Determine the (X, Y) coordinate at the center of the cell enclosing the given text.  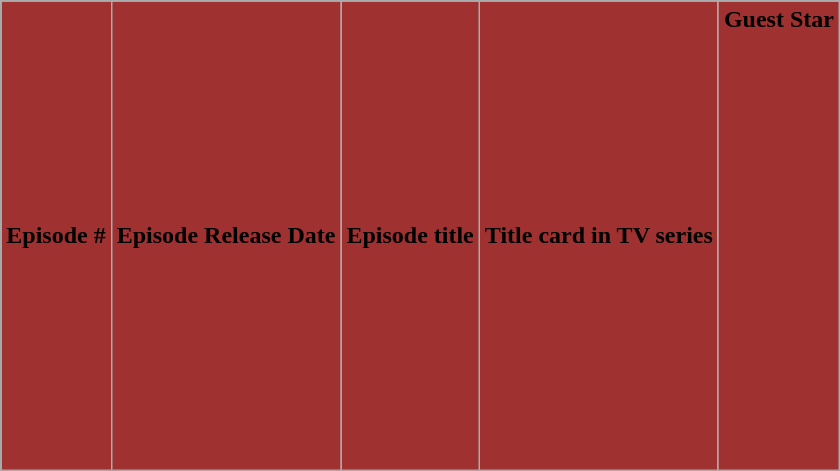
Episode # (56, 236)
Episode Release Date (226, 236)
Episode title (410, 236)
Guest Star (778, 236)
Title card in TV series (598, 236)
